Identify which cell holds the provided text, then report its [X, Y] central coordinate. 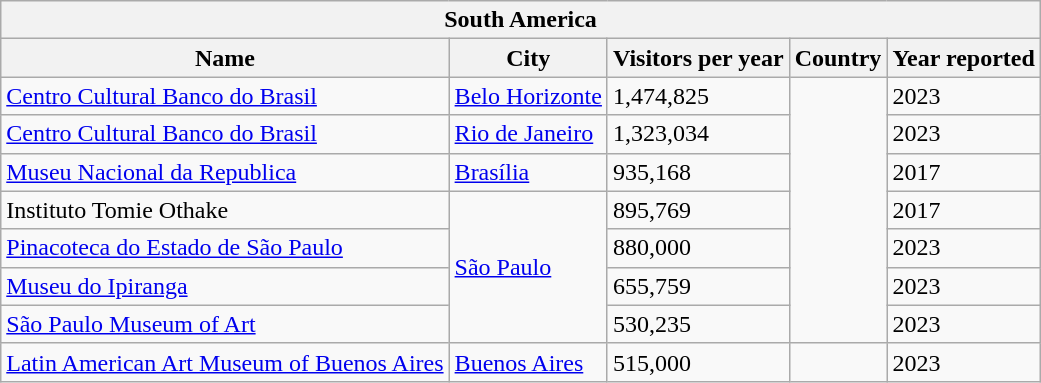
Buenos Aires [528, 362]
São Paulo [528, 267]
880,000 [698, 248]
South America [521, 20]
Instituto Tomie Othake [225, 210]
655,759 [698, 286]
1,323,034 [698, 134]
1,474,825 [698, 96]
Pinacoteca do Estado de São Paulo [225, 248]
Museu do Ipiranga [225, 286]
935,168 [698, 172]
Name [225, 58]
São Paulo Museum of Art [225, 324]
530,235 [698, 324]
Belo Horizonte [528, 96]
Country [838, 58]
Brasília [528, 172]
City [528, 58]
Museu Nacional da Republica [225, 172]
Year reported [964, 58]
515,000 [698, 362]
Rio de Janeiro [528, 134]
895,769 [698, 210]
Latin American Art Museum of Buenos Aires [225, 362]
Visitors per year [698, 58]
